Pinpoint the cell where the given text exists, returning its [X, Y] midpoint coordinate. 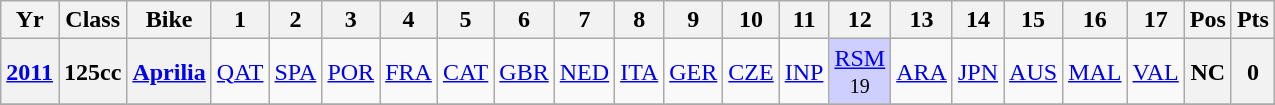
Class [92, 20]
7 [584, 20]
14 [978, 20]
15 [1034, 20]
QAT [240, 72]
6 [524, 20]
GBR [524, 72]
NC [1208, 72]
16 [1095, 20]
125cc [92, 72]
AUS [1034, 72]
ITA [640, 72]
11 [804, 20]
17 [1156, 20]
Aprilia [169, 72]
3 [351, 20]
5 [465, 20]
1 [240, 20]
8 [640, 20]
Bike [169, 20]
VAL [1156, 72]
0 [1252, 72]
MAL [1095, 72]
INP [804, 72]
FRA [409, 72]
RSM19 [860, 72]
ARA [922, 72]
9 [694, 20]
2011 [30, 72]
Pts [1252, 20]
13 [922, 20]
Yr [30, 20]
CZE [751, 72]
SPA [296, 72]
10 [751, 20]
4 [409, 20]
POR [351, 72]
2 [296, 20]
12 [860, 20]
GER [694, 72]
JPN [978, 72]
Pos [1208, 20]
NED [584, 72]
CAT [465, 72]
